Detect which cell encompasses the target text, then output its (x, y) center coordinate. 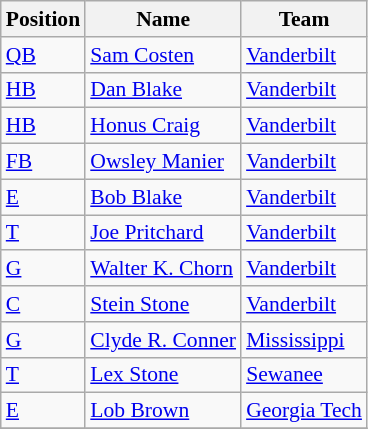
Honus Craig (163, 126)
Joe Pritchard (163, 233)
Team (304, 19)
Lex Stone (163, 375)
Position (43, 19)
Mississippi (304, 340)
Walter K. Chorn (163, 269)
Dan Blake (163, 90)
Owsley Manier (163, 162)
FB (43, 162)
Sam Costen (163, 55)
Bob Blake (163, 197)
Clyde R. Conner (163, 340)
Name (163, 19)
Lob Brown (163, 411)
QB (43, 55)
Stein Stone (163, 304)
Sewanee (304, 375)
C (43, 304)
Georgia Tech (304, 411)
